Detect which cell encompasses the target text, then output its (X, Y) center coordinate. 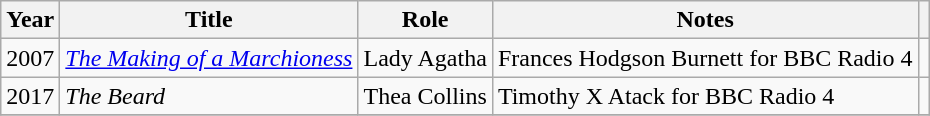
Title (209, 20)
The Making of a Marchioness (209, 58)
Thea Collins (425, 96)
Notes (705, 20)
Lady Agatha (425, 58)
2017 (30, 96)
The Beard (209, 96)
Year (30, 20)
Role (425, 20)
Timothy X Atack for BBC Radio 4 (705, 96)
2007 (30, 58)
Frances Hodgson Burnett for BBC Radio 4 (705, 58)
